Extract the [x, y] coordinate from the center of the cell holding the provided text.  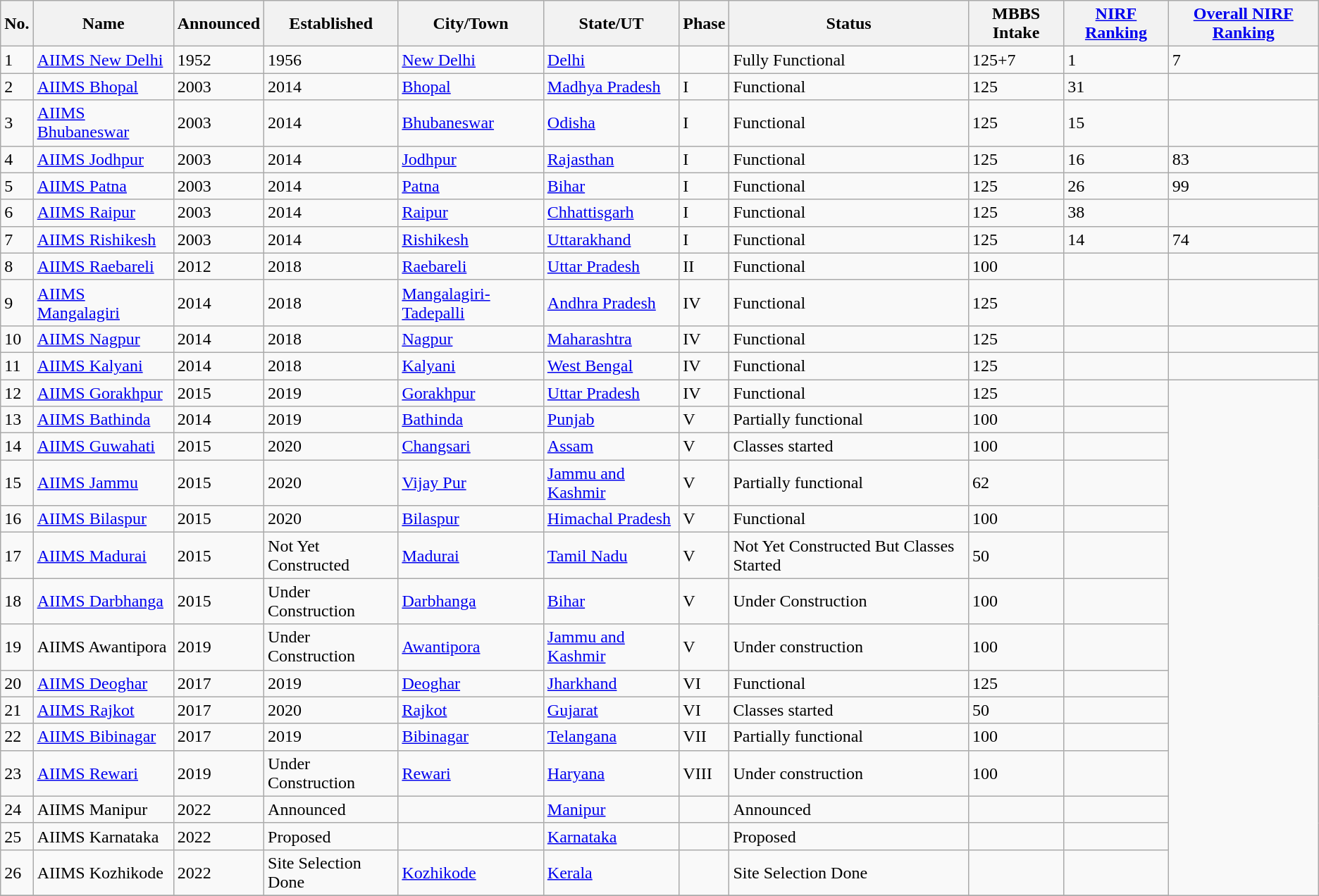
AIIMS Deoghar [103, 683]
Bilaspur [471, 519]
19 [17, 647]
AIIMS Jammu [103, 483]
AIIMS Bibinagar [103, 737]
Punjab [612, 420]
4 [17, 159]
125+7 [1016, 60]
Kalyani [471, 366]
Rewari [471, 773]
Odisha [612, 123]
Raipur [471, 213]
Delhi [612, 60]
Kerala [612, 872]
31 [1116, 87]
10 [17, 339]
MBBS Intake [1016, 24]
Changsari [471, 447]
Assam [612, 447]
AIIMS Raebareli [103, 266]
99 [1243, 186]
AIIMS Gorakhpur [103, 392]
Awantipora [471, 647]
13 [17, 420]
Darbhanga [471, 602]
24 [17, 809]
Bathinda [471, 420]
Himachal Pradesh [612, 519]
AIIMS Rishikesh [103, 239]
VII [705, 737]
12 [17, 392]
Madurai [471, 555]
AIIMS Kalyani [103, 366]
AIIMS Awantipora [103, 647]
II [705, 266]
AIIMS Jodhpur [103, 159]
Gorakhpur [471, 392]
AIIMS Darbhanga [103, 602]
AIIMS Patna [103, 186]
Karnataka [612, 836]
Gujarat [612, 710]
Phase [705, 24]
AIIMS Manipur [103, 809]
3 [17, 123]
Bhubaneswar [471, 123]
Vijay Pur [471, 483]
18 [17, 602]
No. [17, 24]
23 [17, 773]
Established [331, 24]
Chhattisgarh [612, 213]
AIIMS Guwahati [103, 447]
AIIMS Bhubaneswar [103, 123]
Manipur [612, 809]
8 [17, 266]
State/UT [612, 24]
Kozhikode [471, 872]
Andhra Pradesh [612, 303]
AIIMS Madurai [103, 555]
Overall NIRF Ranking [1243, 24]
22 [17, 737]
21 [17, 710]
AIIMS Raipur [103, 213]
AIIMS Bathinda [103, 420]
AIIMS Mangalagiri [103, 303]
Not Yet Constructed But Classes Started [848, 555]
9 [17, 303]
Status [848, 24]
AIIMS Rewari [103, 773]
Telangana [612, 737]
6 [17, 213]
Deoghar [471, 683]
New Delhi [471, 60]
62 [1016, 483]
Bhopal [471, 87]
11 [17, 366]
Uttarakhand [612, 239]
Raebareli [471, 266]
NIRF Ranking [1116, 24]
74 [1243, 239]
AIIMS New Delhi [103, 60]
Not Yet Constructed [331, 555]
2 [17, 87]
AIIMS Nagpur [103, 339]
17 [17, 555]
AIIMS Kozhikode [103, 872]
1952 [218, 60]
VIII [705, 773]
Bibinagar [471, 737]
2012 [218, 266]
Patna [471, 186]
Tamil Nadu [612, 555]
Maharashtra [612, 339]
City/Town [471, 24]
Name [103, 24]
Rajkot [471, 710]
Jharkhand [612, 683]
AIIMS Karnataka [103, 836]
Rishikesh [471, 239]
20 [17, 683]
83 [1243, 159]
25 [17, 836]
5 [17, 186]
AIIMS Bhopal [103, 87]
Mangalagiri-Tadepalli [471, 303]
Rajasthan [612, 159]
West Bengal [612, 366]
AIIMS Bilaspur [103, 519]
Madhya Pradesh [612, 87]
Nagpur [471, 339]
Haryana [612, 773]
Jodhpur [471, 159]
38 [1116, 213]
AIIMS Rajkot [103, 710]
1956 [331, 60]
Fully Functional [848, 60]
